Capture the cell that displays the provided text and extract its [X, Y] central coordinate. 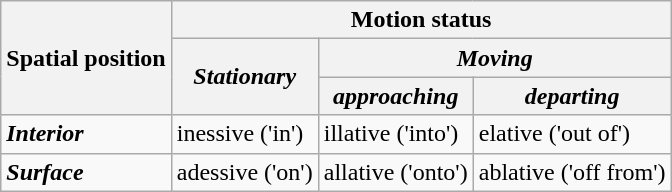
Motion status [421, 20]
departing [572, 96]
Surface [86, 172]
inessive ('in') [244, 134]
allative ('onto') [396, 172]
adessive ('on') [244, 172]
ablative ('off from') [572, 172]
Spatial position [86, 58]
Stationary [244, 77]
illative ('into') [396, 134]
elative ('out of') [572, 134]
Moving [494, 58]
Interior [86, 134]
approaching [396, 96]
